Output the [x, y] coordinate of the center of the cell containing the given text.  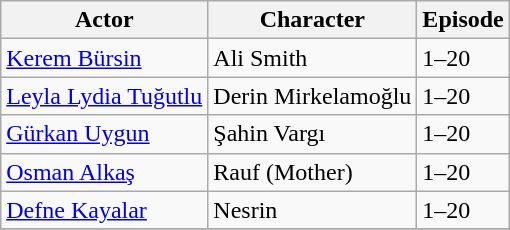
Gürkan Uygun [104, 134]
Ali Smith [312, 58]
Kerem Bürsin [104, 58]
Derin Mirkelamoğlu [312, 96]
Osman Alkaş [104, 172]
Leyla Lydia Tuğutlu [104, 96]
Nesrin [312, 210]
Rauf (Mother) [312, 172]
Defne Kayalar [104, 210]
Episode [463, 20]
Actor [104, 20]
Character [312, 20]
Şahin Vargı [312, 134]
